Scan for the cell matching the given text and deliver its [X, Y] coordinate at center. 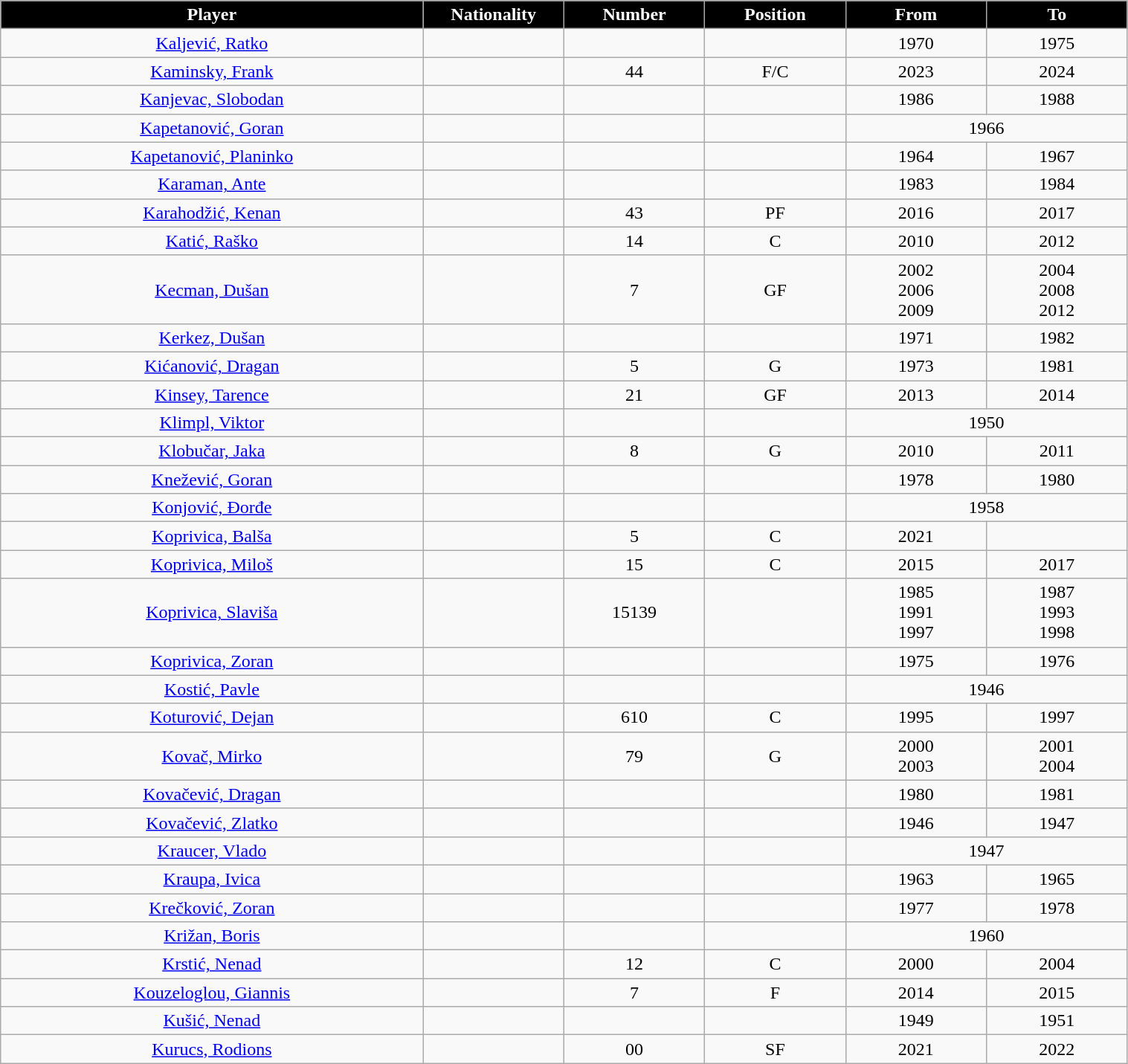
F [775, 993]
1983 [916, 184]
1970 [916, 43]
Kraupa, Ivica [212, 879]
Karaman, Ante [212, 184]
610 [634, 718]
2016 [916, 213]
1949 [916, 1021]
Kovač, Mirko [212, 755]
Kouzeloglou, Giannis [212, 993]
Križan, Boris [212, 936]
1965 [1057, 879]
Kapetanović, Goran [212, 128]
Koprivica, Balša [212, 536]
Knežević, Goran [212, 480]
Kićanović, Dragan [212, 366]
12 [634, 964]
8 [634, 451]
1964 [916, 156]
F/C [775, 71]
20012004 [1057, 755]
1986 [916, 100]
Kurucs, Rodions [212, 1049]
00 [634, 1049]
Konjović, Đorđe [212, 508]
Karahodžić, Kenan [212, 213]
198719931998 [1057, 613]
Koturović, Dejan [212, 718]
1963 [916, 879]
2024 [1057, 71]
15139 [634, 613]
Klobučar, Jaka [212, 451]
198519911997 [916, 613]
1950 [986, 423]
Nationality [494, 15]
1958 [986, 508]
2023 [916, 71]
Kostić, Pavle [212, 689]
43 [634, 213]
1988 [1057, 100]
1966 [986, 128]
Player [212, 15]
Number [634, 15]
200220062009 [916, 289]
Krečković, Zoran [212, 908]
Kerkez, Dušan [212, 338]
Koprivica, Miloš [212, 564]
21 [634, 395]
1977 [916, 908]
2022 [1057, 1049]
1973 [916, 366]
1960 [986, 936]
2012 [1057, 241]
1995 [916, 718]
200420082012 [1057, 289]
Kovačević, Dragan [212, 794]
Koprivica, Slaviša [212, 613]
Kušić, Nenad [212, 1021]
20002003 [916, 755]
From [916, 15]
Position [775, 15]
Kecman, Dušan [212, 289]
Kovačević, Zlatko [212, 822]
1984 [1057, 184]
Kaminsky, Frank [212, 71]
1971 [916, 338]
Kraucer, Vlado [212, 851]
14 [634, 241]
Kapetanović, Planinko [212, 156]
Katić, Raško [212, 241]
1951 [1057, 1021]
79 [634, 755]
Klimpl, Viktor [212, 423]
Kaljević, Ratko [212, 43]
2013 [916, 395]
Koprivica, Zoran [212, 661]
Krstić, Nenad [212, 964]
1976 [1057, 661]
2011 [1057, 451]
Kanjevac, Slobodan [212, 100]
To [1057, 15]
2000 [916, 964]
2004 [1057, 964]
1967 [1057, 156]
44 [634, 71]
Kinsey, Tarence [212, 395]
SF [775, 1049]
PF [775, 213]
15 [634, 564]
1982 [1057, 338]
1997 [1057, 718]
